Identify which cell holds the provided text, then report its (X, Y) central coordinate. 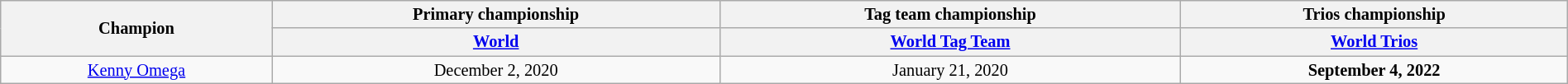
Champion (136, 28)
Tag team championship (950, 14)
Kenny Omega (136, 70)
Trios championship (1374, 14)
World Tag Team (950, 42)
World Trios (1374, 42)
January 21, 2020 (950, 70)
September 4, 2022 (1374, 70)
World (496, 42)
Primary championship (496, 14)
December 2, 2020 (496, 70)
